Search for the cell housing the specified text and yield its (X, Y) center coordinate. 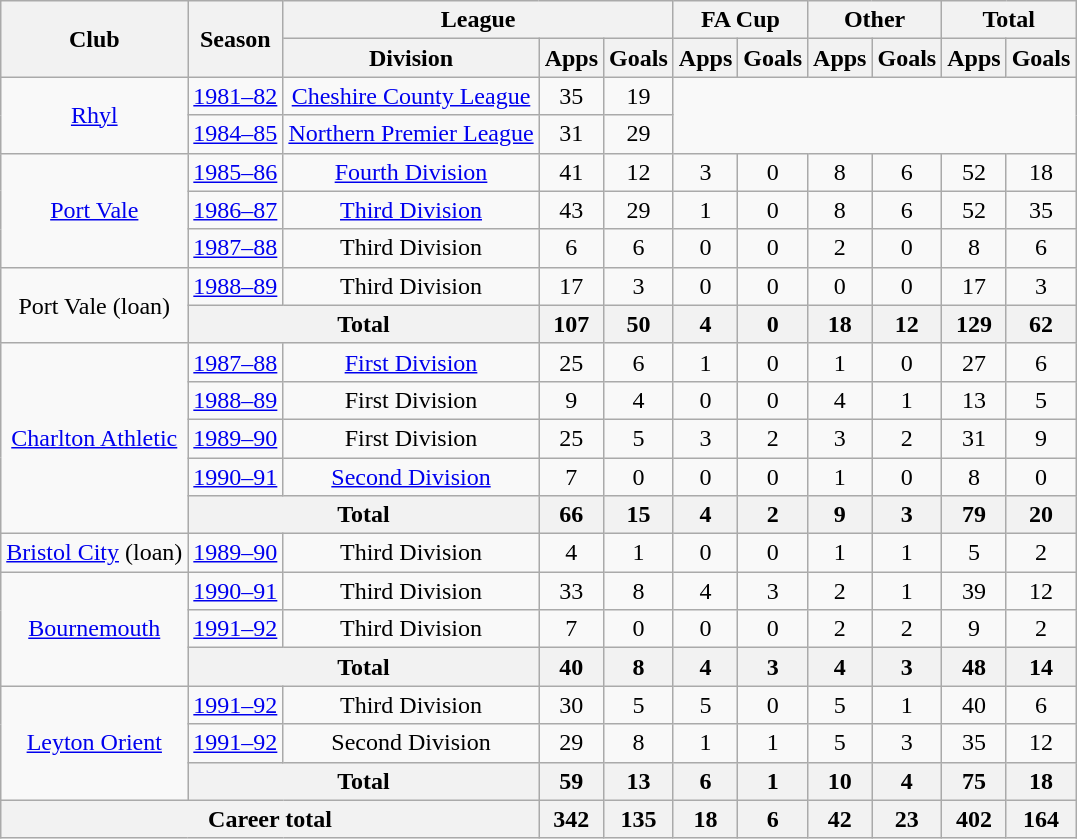
Fourth Division (411, 172)
Other (875, 20)
342 (571, 819)
66 (571, 515)
23 (907, 819)
League (478, 20)
107 (571, 324)
129 (974, 324)
27 (974, 362)
1986–87 (236, 210)
50 (639, 324)
14 (1041, 667)
39 (974, 591)
33 (571, 591)
1984–85 (236, 134)
164 (1041, 819)
62 (1041, 324)
Port Vale (loan) (94, 305)
59 (571, 781)
Port Vale (94, 210)
Rhyl (94, 115)
10 (840, 781)
1981–82 (236, 96)
Season (236, 39)
402 (974, 819)
79 (974, 515)
FA Cup (740, 20)
15 (639, 515)
43 (571, 210)
20 (1041, 515)
Career total (270, 819)
Leyton Orient (94, 743)
30 (571, 705)
41 (571, 172)
Bristol City (loan) (94, 553)
42 (840, 819)
Club (94, 39)
19 (639, 96)
Division (411, 58)
Northern Premier League (411, 134)
Cheshire County League (411, 96)
48 (974, 667)
1985–86 (236, 172)
Bournemouth (94, 629)
135 (639, 819)
75 (974, 781)
Charlton Athletic (94, 438)
